From the cell containing the given text, extract its center point as [x, y] coordinate. 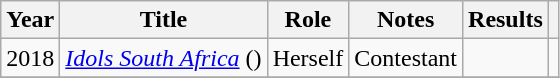
Year [30, 20]
2018 [30, 58]
Results [506, 20]
Notes [406, 20]
Title [164, 20]
Contestant [406, 58]
Herself [308, 58]
Idols South Africa () [164, 58]
Role [308, 20]
